Capture the cell that displays the provided text and extract its (X, Y) central coordinate. 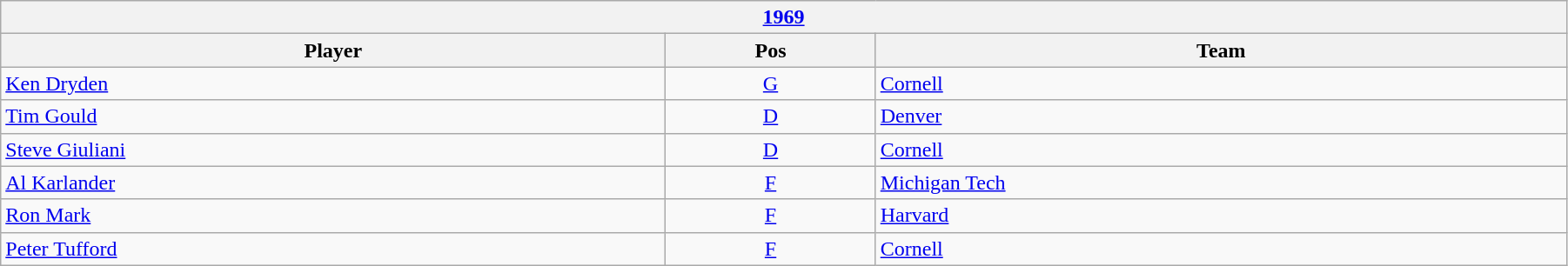
Denver (1221, 116)
G (771, 83)
Michigan Tech (1221, 183)
Tim Gould (333, 116)
Ron Mark (333, 216)
Steve Giuliani (333, 150)
Pos (771, 50)
1969 (784, 17)
Ken Dryden (333, 83)
Al Karlander (333, 183)
Team (1221, 50)
Player (333, 50)
Peter Tufford (333, 249)
Harvard (1221, 216)
